Search for the cell housing the specified text and yield its (x, y) center coordinate. 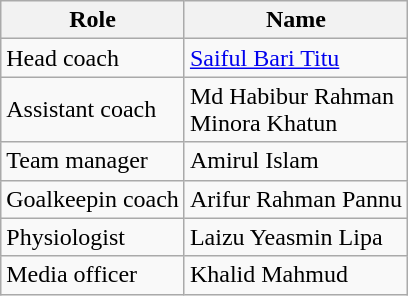
Saiful Bari Titu (296, 58)
Team manager (93, 161)
Arifur Rahman Pannu (296, 199)
Physiologist (93, 237)
Role (93, 20)
Media officer (93, 275)
Laizu Yeasmin Lipa (296, 237)
Assistant coach (93, 110)
Amirul Islam (296, 161)
Name (296, 20)
Head coach (93, 58)
Khalid Mahmud (296, 275)
Goalkeepin coach (93, 199)
Md Habibur Rahman Minora Khatun (296, 110)
